Return the (X, Y) coordinate for the center point of the cell that contains the specified text.  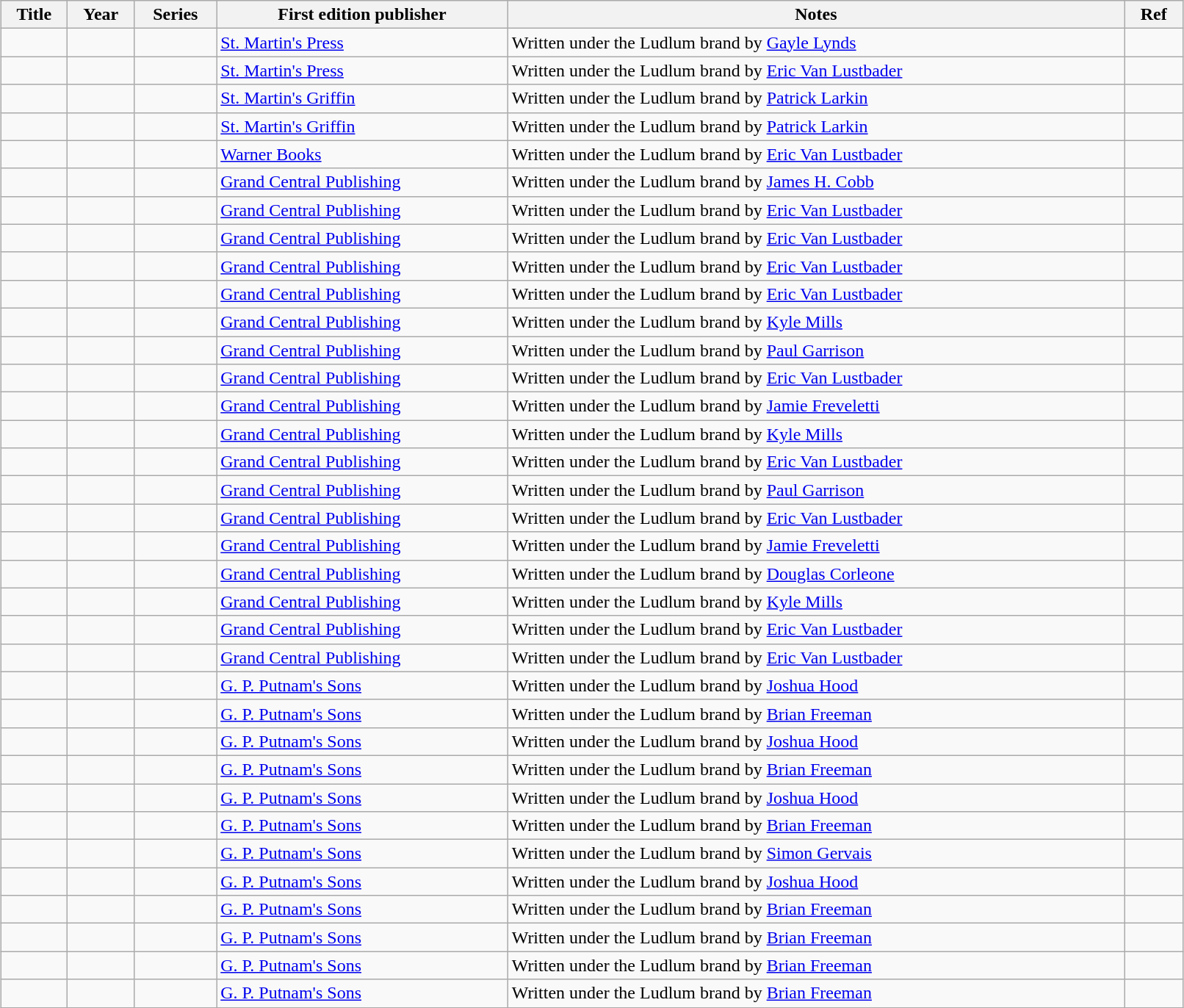
Warner Books (362, 154)
First edition publisher (362, 15)
Ref (1154, 15)
Notes (815, 15)
Series (176, 15)
Written under the Ludlum brand by Simon Gervais (815, 854)
Written under the Ludlum brand by James H. Cobb (815, 182)
Year (101, 15)
Written under the Ludlum brand by Douglas Corleone (815, 574)
Title (34, 15)
Written under the Ludlum brand by Gayle Lynds (815, 43)
